From the cell containing the given text, extract its center point as [X, Y] coordinate. 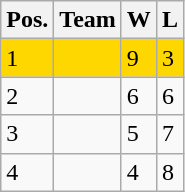
W [138, 20]
8 [170, 172]
7 [170, 134]
L [170, 20]
Pos. [28, 20]
Team [88, 20]
1 [28, 58]
9 [138, 58]
2 [28, 96]
5 [138, 134]
